Locate the cell with the specified text and output its [X, Y] center coordinate. 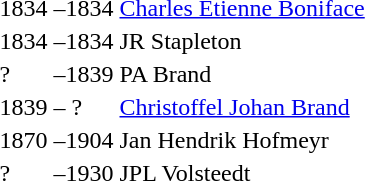
–1839 [84, 74]
–1834 [84, 41]
– ? [84, 107]
–1904 [84, 140]
